Return the (X, Y) coordinate for the center point of the cell that contains the specified text.  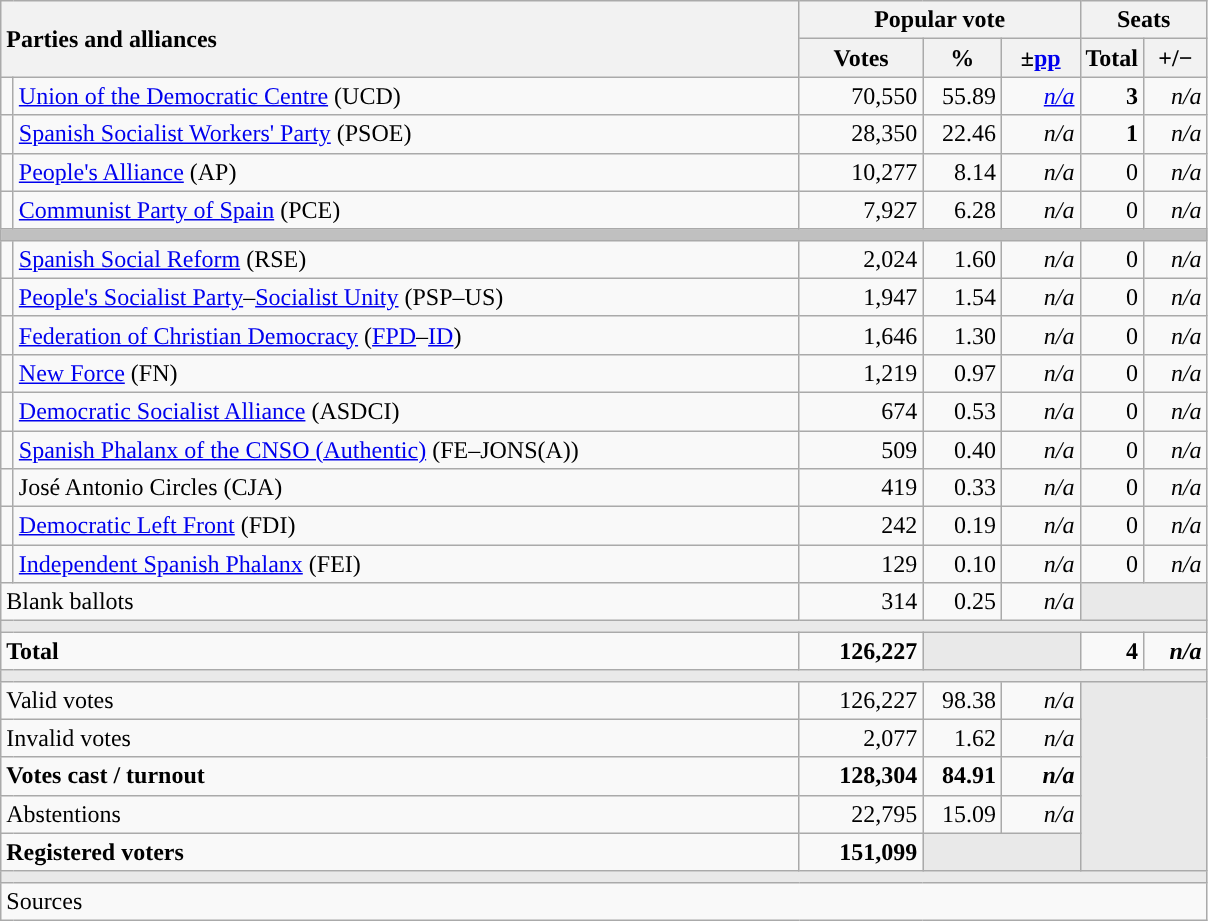
Invalid votes (400, 738)
10,277 (861, 172)
151,099 (861, 852)
419 (861, 488)
People's Socialist Party–Socialist Unity (PSP–US) (406, 297)
15.09 (962, 814)
Spanish Socialist Workers' Party (PSOE) (406, 134)
Spanish Phalanx of the CNSO (Authentic) (FE–JONS(A)) (406, 449)
Abstentions (400, 814)
55.89 (962, 96)
4 (1112, 651)
2,024 (861, 259)
Seats (1144, 20)
128,304 (861, 776)
98.38 (962, 700)
2,077 (861, 738)
People's Alliance (AP) (406, 172)
674 (861, 411)
0.33 (962, 488)
Popular vote (940, 20)
7,927 (861, 210)
Independent Spanish Phalanx (FEI) (406, 564)
0.25 (962, 602)
Blank ballots (400, 602)
1,646 (861, 335)
0.53 (962, 411)
Democratic Left Front (FDI) (406, 526)
0.40 (962, 449)
+/− (1176, 58)
242 (861, 526)
Sources (604, 901)
70,550 (861, 96)
1 (1112, 134)
6.28 (962, 210)
28,350 (861, 134)
% (962, 58)
Valid votes (400, 700)
1,219 (861, 373)
1,947 (861, 297)
Votes (861, 58)
8.14 (962, 172)
Communist Party of Spain (PCE) (406, 210)
José Antonio Circles (CJA) (406, 488)
509 (861, 449)
Spanish Social Reform (RSE) (406, 259)
314 (861, 602)
1.62 (962, 738)
22,795 (861, 814)
New Force (FN) (406, 373)
1.30 (962, 335)
0.19 (962, 526)
0.10 (962, 564)
0.97 (962, 373)
84.91 (962, 776)
3 (1112, 96)
1.54 (962, 297)
Parties and alliances (400, 39)
Votes cast / turnout (400, 776)
Federation of Christian Democracy (FPD–ID) (406, 335)
129 (861, 564)
±pp (1040, 58)
Democratic Socialist Alliance (ASDCI) (406, 411)
Union of the Democratic Centre (UCD) (406, 96)
1.60 (962, 259)
22.46 (962, 134)
Registered voters (400, 852)
